Return [x, y] of the center of cell containing provided text 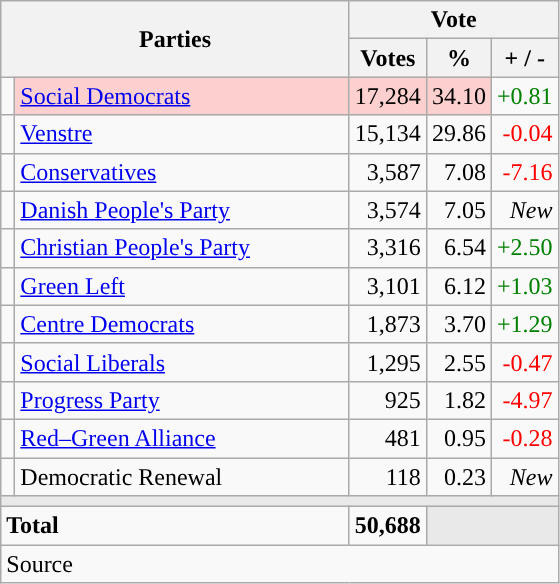
Christian People's Party [182, 248]
3,587 [388, 172]
Centre Democrats [182, 324]
Total [176, 526]
29.86 [458, 134]
-0.47 [524, 362]
Venstre [182, 134]
Source [280, 564]
1,295 [388, 362]
Social Democrats [182, 96]
Vote [454, 20]
Conservatives [182, 172]
1,873 [388, 324]
481 [388, 438]
-0.04 [524, 134]
Votes [388, 58]
Green Left [182, 286]
-7.16 [524, 172]
Social Liberals [182, 362]
Democratic Renewal [182, 477]
7.05 [458, 210]
Progress Party [182, 400]
-0.28 [524, 438]
15,134 [388, 134]
3,316 [388, 248]
34.10 [458, 96]
1.82 [458, 400]
+1.29 [524, 324]
118 [388, 477]
6.12 [458, 286]
-4.97 [524, 400]
7.08 [458, 172]
3.70 [458, 324]
% [458, 58]
925 [388, 400]
2.55 [458, 362]
3,101 [388, 286]
0.95 [458, 438]
+2.50 [524, 248]
Red–Green Alliance [182, 438]
+ / - [524, 58]
+0.81 [524, 96]
Danish People's Party [182, 210]
0.23 [458, 477]
6.54 [458, 248]
17,284 [388, 96]
50,688 [388, 526]
Parties [176, 39]
3,574 [388, 210]
+1.03 [524, 286]
